Scan for the cell matching the given text and deliver its (X, Y) coordinate at center. 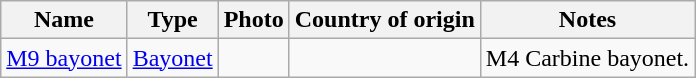
M9 bayonet (64, 58)
Notes (587, 20)
Country of origin (384, 20)
Type (172, 20)
Name (64, 20)
Photo (254, 20)
M4 Carbine bayonet. (587, 58)
Bayonet (172, 58)
